Capture the cell that displays the provided text and extract its [x, y] central coordinate. 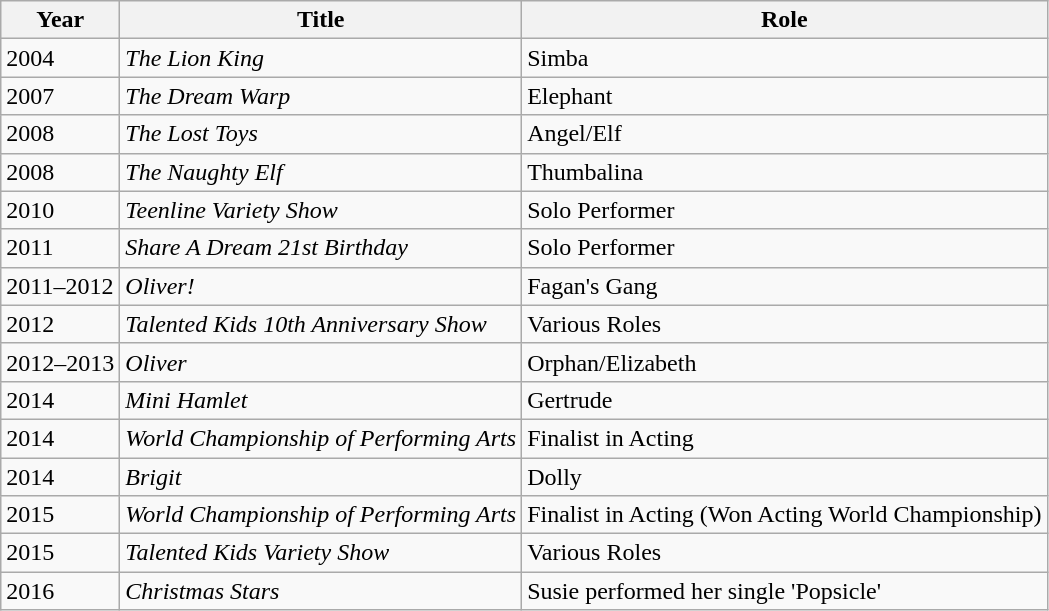
2007 [60, 96]
Angel/Elf [784, 134]
2011–2012 [60, 286]
Christmas Stars [321, 591]
Oliver! [321, 286]
2016 [60, 591]
The Lost Toys [321, 134]
The Dream Warp [321, 96]
2011 [60, 248]
Oliver [321, 362]
Year [60, 20]
2004 [60, 58]
Share A Dream 21st Birthday [321, 248]
Talented Kids Variety Show [321, 553]
Title [321, 20]
Talented Kids 10th Anniversary Show [321, 324]
2010 [60, 210]
Finalist in Acting [784, 438]
Susie performed her single 'Popsicle' [784, 591]
Orphan/Elizabeth [784, 362]
Elephant [784, 96]
2012–2013 [60, 362]
The Naughty Elf [321, 172]
Finalist in Acting (Won Acting World Championship) [784, 515]
Thumbalina [784, 172]
Mini Hamlet [321, 400]
Gertrude [784, 400]
Dolly [784, 477]
The Lion King [321, 58]
Brigit [321, 477]
Simba [784, 58]
Fagan's Gang [784, 286]
Teenline Variety Show [321, 210]
Role [784, 20]
2012 [60, 324]
